Capture the cell that displays the provided text and extract its (x, y) central coordinate. 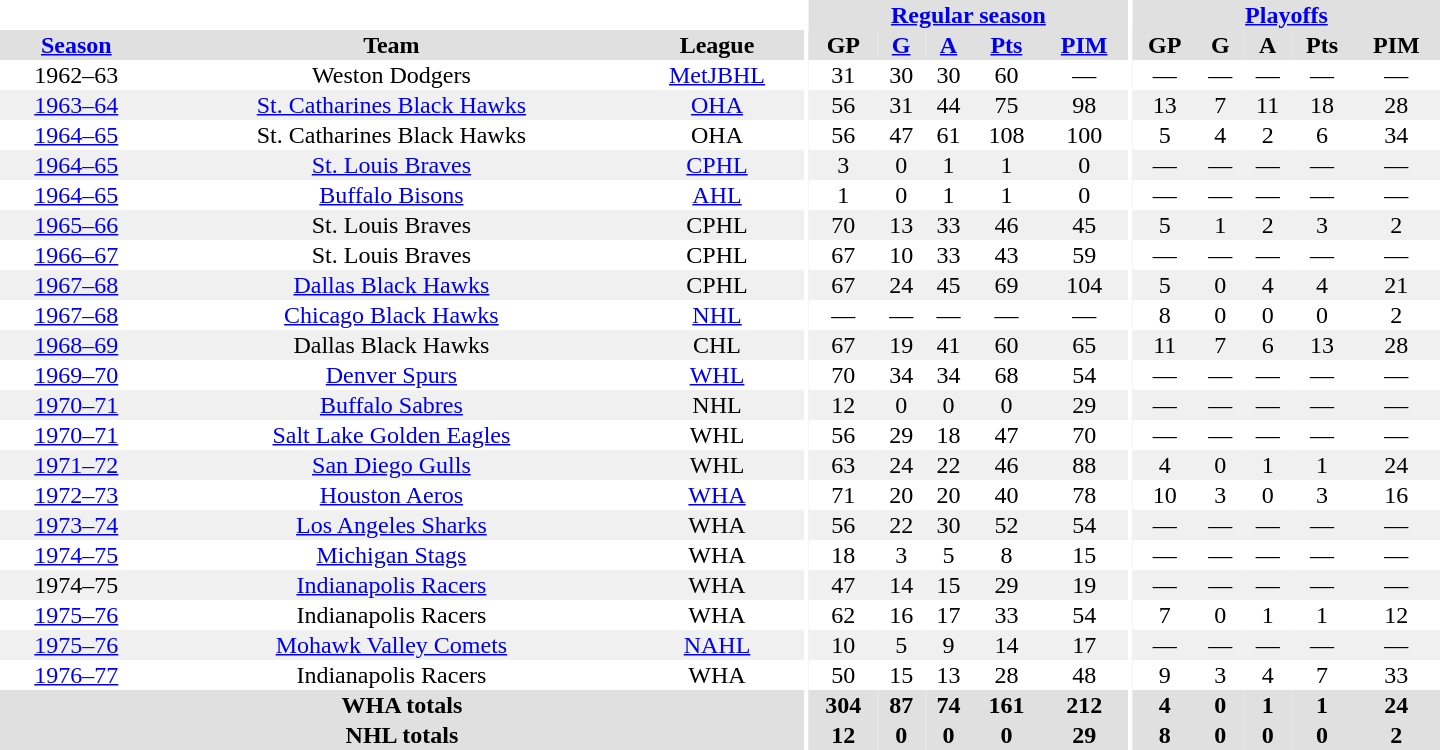
78 (1084, 495)
69 (1006, 285)
Team (392, 45)
212 (1084, 705)
Buffalo Bisons (392, 195)
Mohawk Valley Comets (392, 645)
Playoffs (1286, 15)
41 (948, 345)
304 (843, 705)
71 (843, 495)
1976–77 (76, 675)
San Diego Gulls (392, 465)
Regular season (968, 15)
74 (948, 705)
Chicago Black Hawks (392, 315)
43 (1006, 255)
21 (1396, 285)
1972–73 (76, 495)
1966–67 (76, 255)
1965–66 (76, 225)
NAHL (717, 645)
Los Angeles Sharks (392, 525)
65 (1084, 345)
1973–74 (76, 525)
Season (76, 45)
40 (1006, 495)
MetJBHL (717, 75)
50 (843, 675)
Denver Spurs (392, 375)
61 (948, 135)
62 (843, 615)
63 (843, 465)
1969–70 (76, 375)
Buffalo Sabres (392, 405)
88 (1084, 465)
WHA totals (402, 705)
48 (1084, 675)
Salt Lake Golden Eagles (392, 435)
52 (1006, 525)
59 (1084, 255)
League (717, 45)
Houston Aeros (392, 495)
1971–72 (76, 465)
1962–63 (76, 75)
NHL totals (402, 735)
98 (1084, 105)
1963–64 (76, 105)
75 (1006, 105)
104 (1084, 285)
Michigan Stags (392, 555)
Weston Dodgers (392, 75)
161 (1006, 705)
108 (1006, 135)
AHL (717, 195)
100 (1084, 135)
CHL (717, 345)
1968–69 (76, 345)
87 (902, 705)
68 (1006, 375)
44 (948, 105)
